Determine the (x, y) coordinate at the center of the cell enclosing the given text.  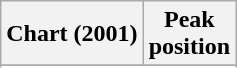
Chart (2001) (72, 34)
Peakposition (189, 34)
